For the text-containing cell, return its midpoint in (x, y) coordinate format. 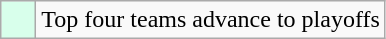
Top four teams advance to playoffs (211, 20)
